Return the [x, y] coordinate for the center point of the cell that contains the specified text.  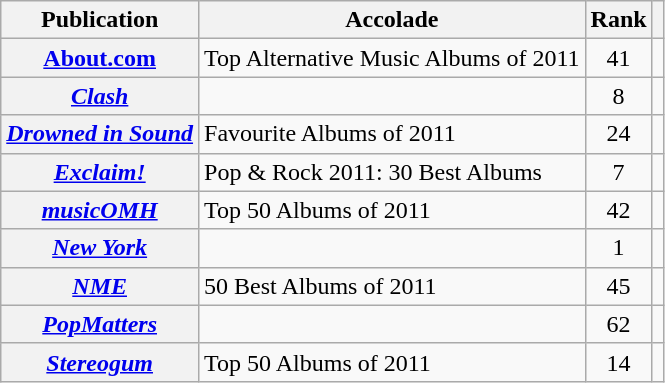
Drowned in Sound [100, 134]
Clash [100, 96]
Publication [100, 20]
Rank [618, 20]
45 [618, 286]
24 [618, 134]
8 [618, 96]
Exclaim! [100, 172]
About.com [100, 58]
42 [618, 210]
New York [100, 248]
62 [618, 324]
Favourite Albums of 2011 [392, 134]
Accolade [392, 20]
1 [618, 248]
musicOMH [100, 210]
NME [100, 286]
14 [618, 362]
Stereogum [100, 362]
7 [618, 172]
Pop & Rock 2011: 30 Best Albums [392, 172]
Top Alternative Music Albums of 2011 [392, 58]
50 Best Albums of 2011 [392, 286]
41 [618, 58]
PopMatters [100, 324]
